Determine the (x, y) coordinate at the center of the cell enclosing the given text.  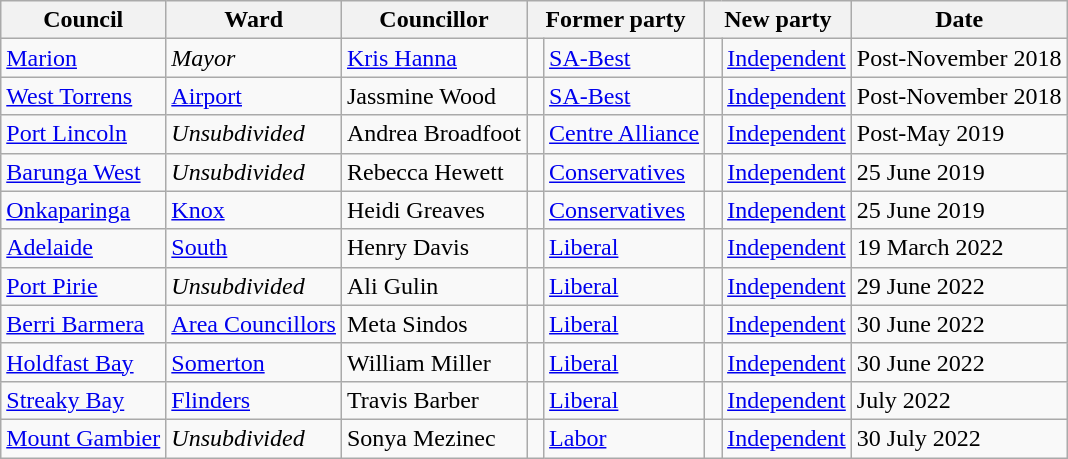
Flinders (254, 400)
Ali Gulin (434, 286)
Jassmine Wood (434, 96)
Streaky Bay (84, 400)
Area Councillors (254, 324)
Berri Barmera (84, 324)
Marion (84, 58)
Port Pirie (84, 286)
Barunga West (84, 172)
William Miller (434, 362)
19 March 2022 (959, 248)
29 June 2022 (959, 286)
Former party (615, 20)
Rebecca Hewett (434, 172)
Date (959, 20)
Port Lincoln (84, 134)
30 July 2022 (959, 438)
Henry Davis (434, 248)
Labor (624, 438)
Somerton (254, 362)
Councillor (434, 20)
New party (778, 20)
Sonya Mezinec (434, 438)
Mayor (254, 58)
Onkaparinga (84, 210)
July 2022 (959, 400)
Centre Alliance (624, 134)
Andrea Broadfoot (434, 134)
South (254, 248)
West Torrens (84, 96)
Mount Gambier (84, 438)
Heidi Greaves (434, 210)
Ward (254, 20)
Holdfast Bay (84, 362)
Airport (254, 96)
Knox (254, 210)
Travis Barber (434, 400)
Adelaide (84, 248)
Post-May 2019 (959, 134)
Meta Sindos (434, 324)
Council (84, 20)
Kris Hanna (434, 58)
